Return (x, y) of the center of cell containing provided text 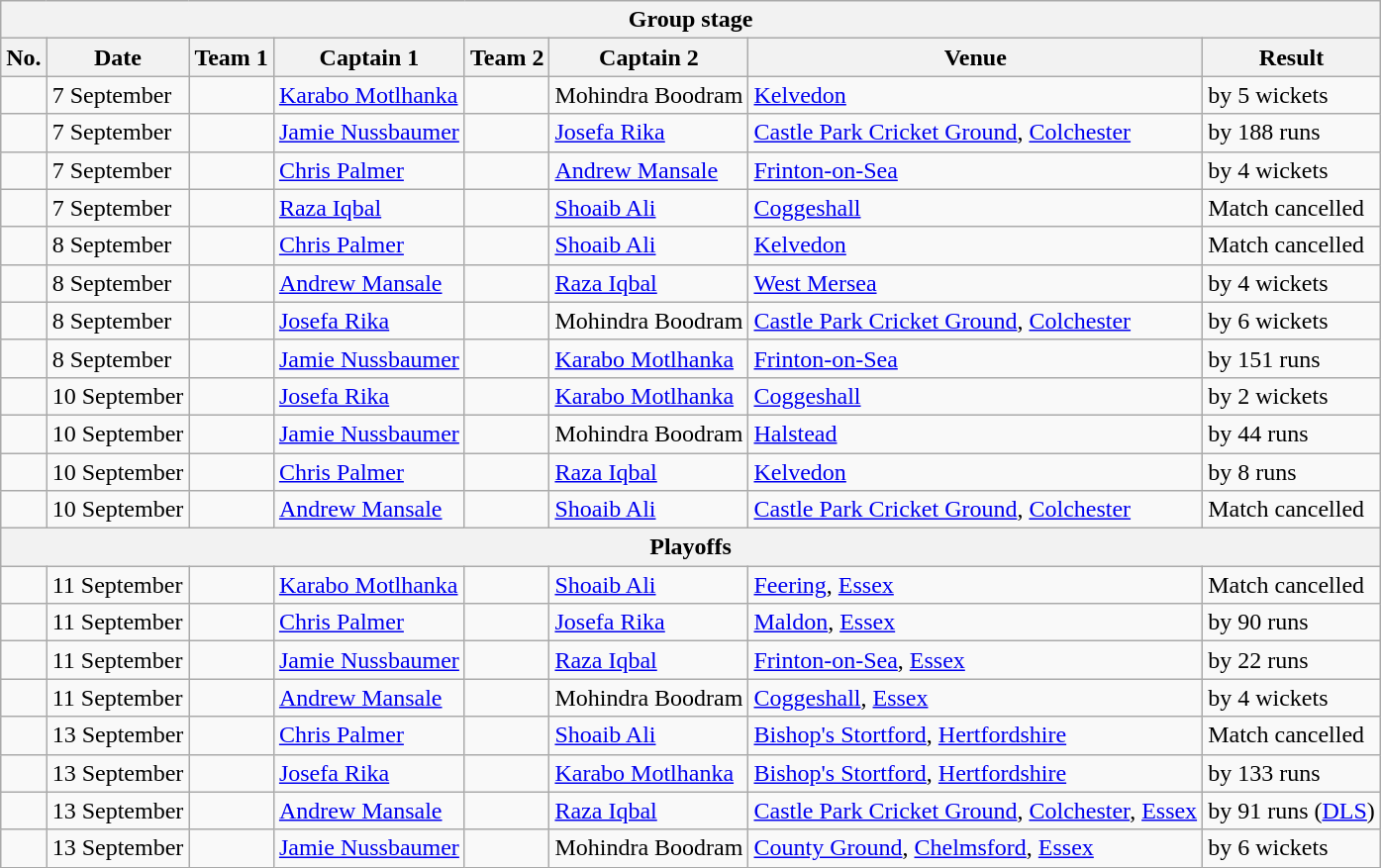
Team 1 (232, 57)
by 5 wickets (1292, 95)
Frinton-on-Sea, Essex (976, 660)
by 188 runs (1292, 133)
Result (1292, 57)
Date (118, 57)
Captain 2 (649, 57)
Feering, Essex (976, 585)
Group stage (691, 20)
by 44 runs (1292, 434)
West Mersea (976, 283)
Captain 1 (368, 57)
by 151 runs (1292, 358)
Team 2 (507, 57)
by 8 runs (1292, 472)
by 22 runs (1292, 660)
Castle Park Cricket Ground, Colchester, Essex (976, 811)
Coggeshall, Essex (976, 698)
by 91 runs (DLS) (1292, 811)
Playoffs (691, 547)
County Ground, Chelmsford, Essex (976, 848)
No. (24, 57)
by 133 runs (1292, 773)
by 90 runs (1292, 623)
by 2 wickets (1292, 396)
Halstead (976, 434)
Maldon, Essex (976, 623)
Venue (976, 57)
